Extract the (x, y) coordinate from the center of the cell holding the provided text.  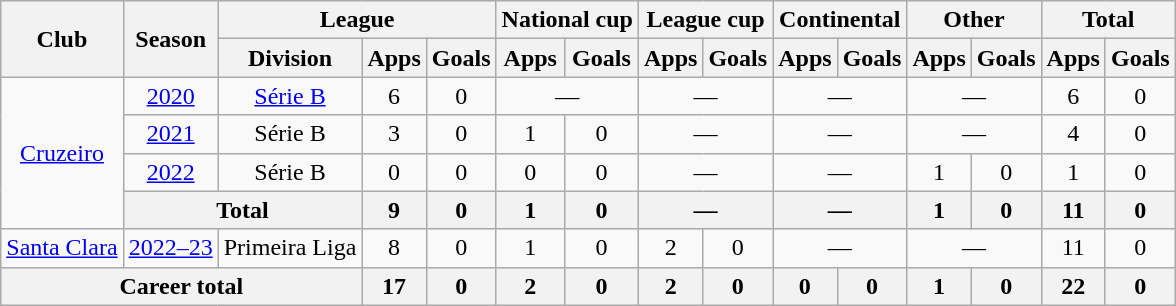
22 (1073, 286)
17 (394, 286)
Other (974, 20)
Season (170, 39)
8 (394, 248)
2022 (170, 172)
Club (62, 39)
Cruzeiro (62, 153)
Career total (182, 286)
League cup (705, 20)
2022–23 (170, 248)
National cup (567, 20)
Division (290, 58)
2020 (170, 96)
League (357, 20)
Santa Clara (62, 248)
9 (394, 210)
3 (394, 134)
4 (1073, 134)
Continental (840, 20)
2021 (170, 134)
Primeira Liga (290, 248)
